Output the (X, Y) coordinate of the center of the cell containing the given text.  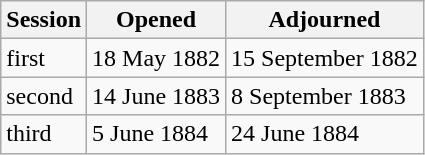
Session (44, 20)
first (44, 58)
Opened (156, 20)
Adjourned (325, 20)
8 September 1883 (325, 96)
second (44, 96)
5 June 1884 (156, 134)
third (44, 134)
24 June 1884 (325, 134)
15 September 1882 (325, 58)
18 May 1882 (156, 58)
14 June 1883 (156, 96)
